Return [X, Y] of the center of cell containing provided text 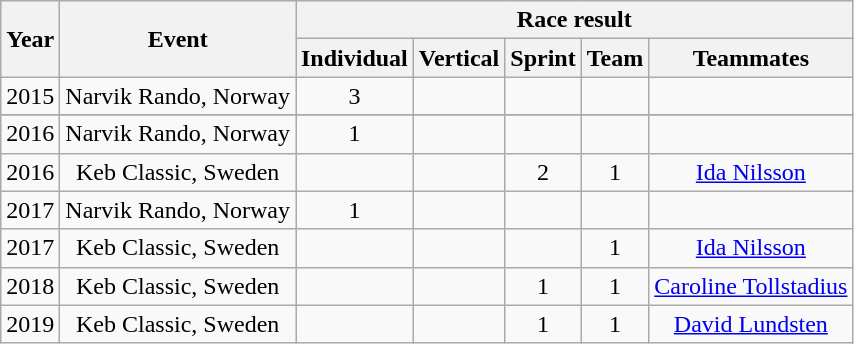
2019 [30, 324]
2018 [30, 286]
Event [178, 39]
Team [615, 58]
2015 [30, 96]
3 [355, 96]
Race result [574, 20]
Teammates [751, 58]
Individual [355, 58]
David Lundsten [751, 324]
Caroline Tollstadius [751, 286]
Year [30, 39]
Sprint [543, 58]
2 [543, 172]
Vertical [458, 58]
